Return the (x, y) coordinate for the center point of the cell that contains the specified text.  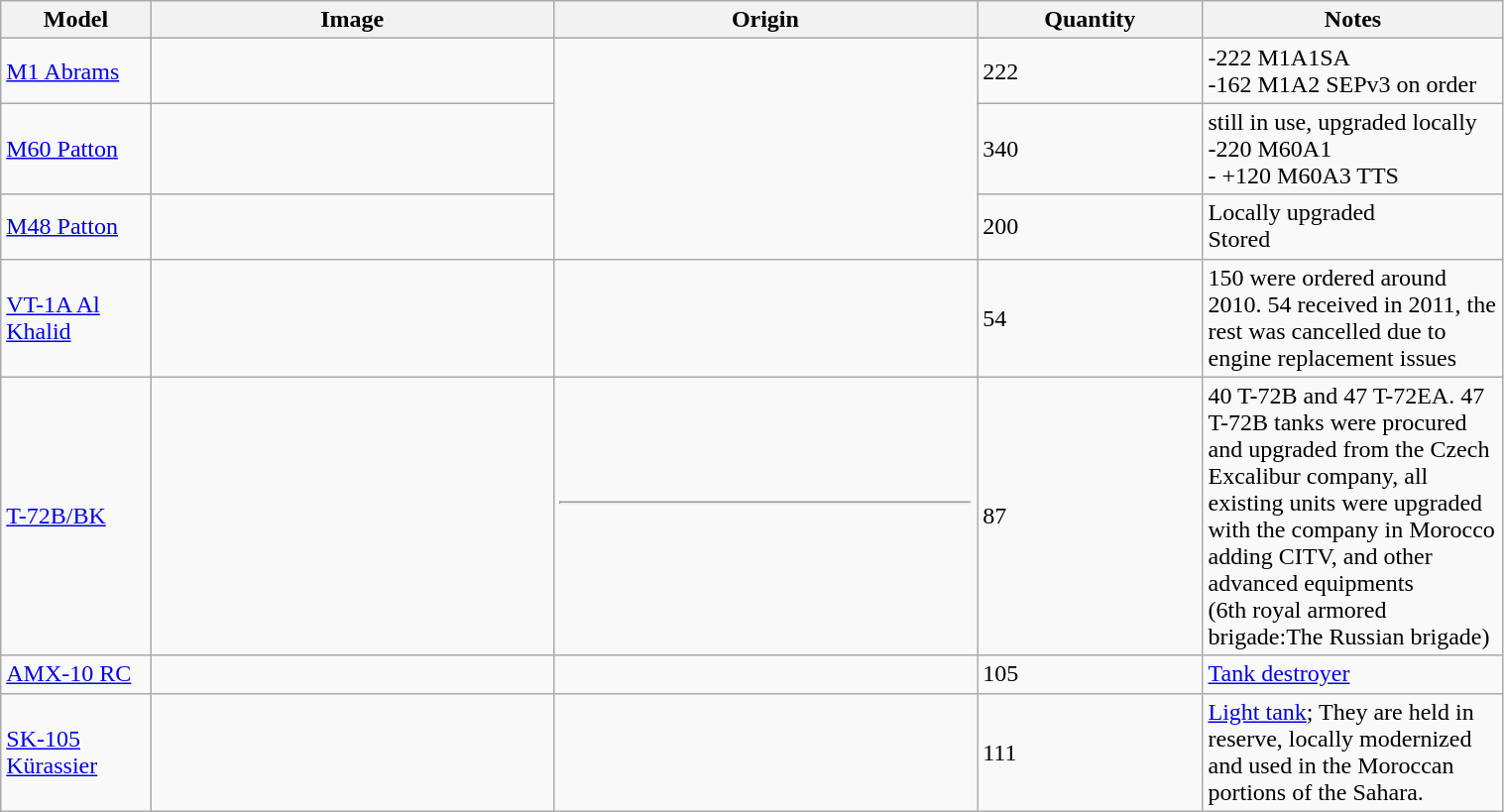
Light tank; They are held in reserve, locally modernized and used in the Moroccan portions of the Sahara. (1352, 752)
150 were ordered around 2010. 54 received in 2011, the rest was cancelled due to engine replacement issues (1352, 317)
54 (1091, 317)
Origin (765, 20)
VT-1A Al Khalid (76, 317)
105 (1091, 674)
M1 Abrams (76, 71)
AMX-10 RC (76, 674)
-222 M1A1SA -162 M1A2 SEPv3 on order (1352, 71)
Quantity (1091, 20)
87 (1091, 516)
222 (1091, 71)
200 (1091, 226)
T-72B/BK (76, 516)
SK-105 Kürassier (76, 752)
111 (1091, 752)
Model (76, 20)
Notes (1352, 20)
still in use, upgraded locally-220 M60A1- +120 M60A3 TTS (1352, 149)
Tank destroyer (1352, 674)
Locally upgradedStored (1352, 226)
Image (352, 20)
M60 Patton (76, 149)
M48 Patton (76, 226)
340 (1091, 149)
